Extract the [x, y] coordinate from the center of the cell holding the provided text.  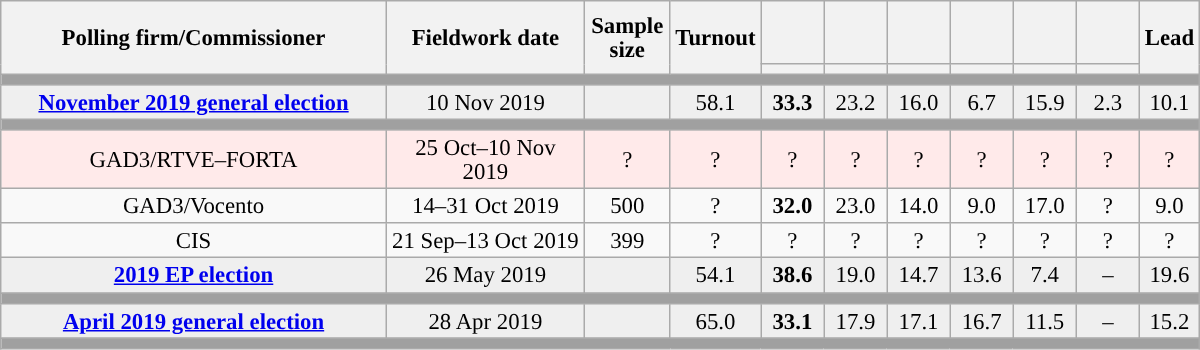
65.0 [716, 320]
17.9 [856, 320]
32.0 [792, 206]
33.3 [792, 102]
26 May 2019 [485, 276]
CIS [194, 242]
38.6 [792, 276]
Turnout [716, 38]
23.0 [856, 206]
10 Nov 2019 [485, 102]
14.7 [918, 276]
15.2 [1169, 320]
28 Apr 2019 [485, 320]
33.1 [792, 320]
11.5 [1044, 320]
15.9 [1044, 102]
17.0 [1044, 206]
17.1 [918, 320]
14.0 [918, 206]
Fieldwork date [485, 38]
GAD3/Vocento [194, 206]
54.1 [716, 276]
Lead [1169, 38]
399 [627, 242]
13.6 [982, 276]
23.2 [856, 102]
7.4 [1044, 276]
19.6 [1169, 276]
16.7 [982, 320]
19.0 [856, 276]
16.0 [918, 102]
25 Oct–10 Nov 2019 [485, 160]
GAD3/RTVE–FORTA [194, 160]
58.1 [716, 102]
Sample size [627, 38]
14–31 Oct 2019 [485, 206]
April 2019 general election [194, 320]
6.7 [982, 102]
2.3 [1108, 102]
Polling firm/Commissioner [194, 38]
500 [627, 206]
2019 EP election [194, 276]
21 Sep–13 Oct 2019 [485, 242]
November 2019 general election [194, 102]
10.1 [1169, 102]
